Capture the cell that displays the provided text and extract its [x, y] central coordinate. 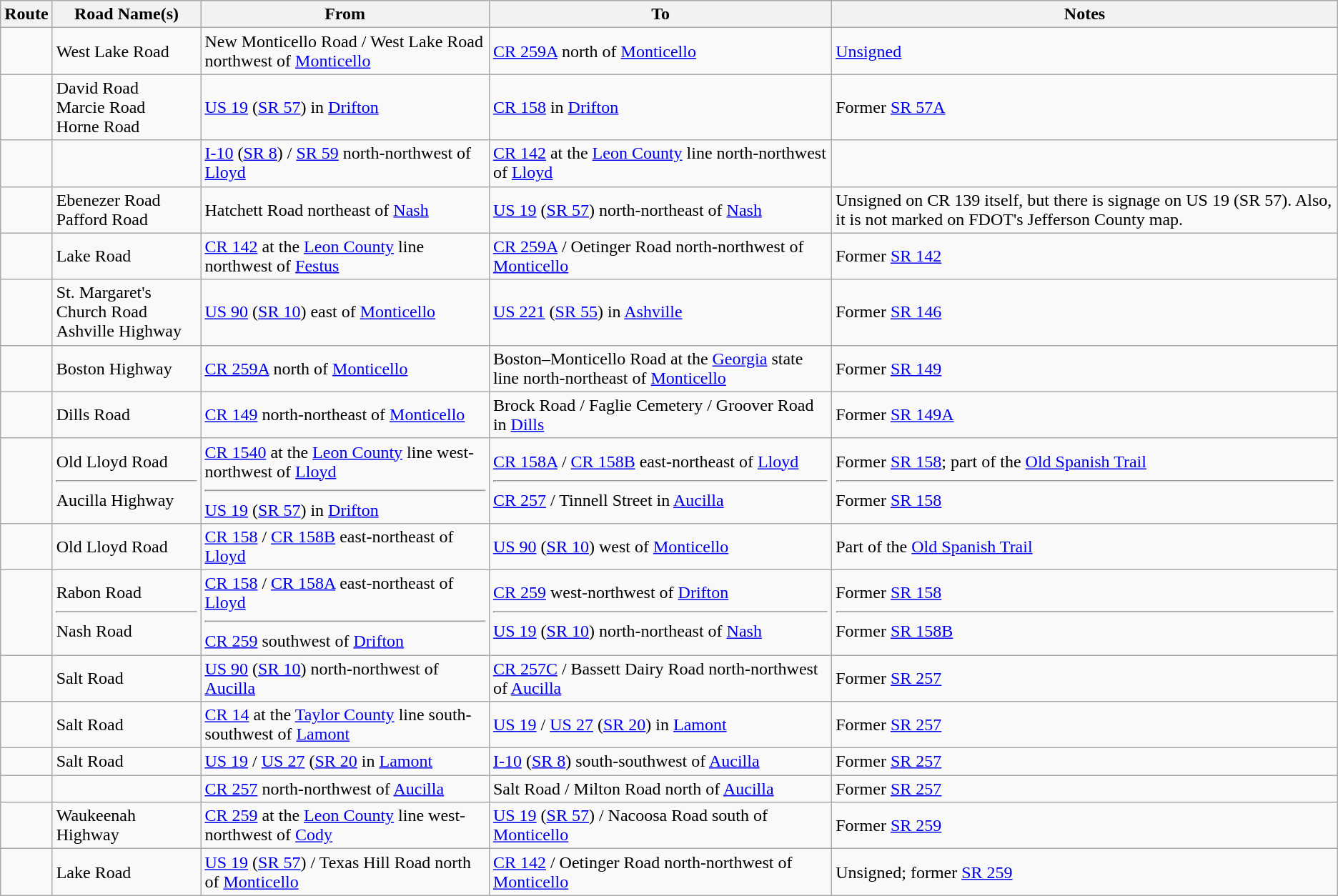
CR 259 west-northwest of DriftonUS 19 (SR 10) north-northeast of Nash [660, 612]
US 19 (SR 57) / Nacoosa Road south of Monticello [660, 826]
US 19 (SR 57) in Drifton [345, 107]
CR 158 / CR 158A east-northeast of LloydCR 259 southwest of Drifton [345, 612]
Former SR 57A [1085, 107]
Unsigned; former SR 259 [1085, 872]
I-10 (SR 8) south-southwest of Aucilla [660, 762]
Former SR 158Former SR 158B [1085, 612]
CR 14 at the Taylor County line south-southwest of Lamont [345, 725]
US 90 (SR 10) east of Monticello [345, 312]
CR 1540 at the Leon County line west-northwest of LloydUS 19 (SR 57) in Drifton [345, 480]
CR 149 north-northeast of Monticello [345, 414]
CR 142 / Oetinger Road north-northwest of Monticello [660, 872]
US 90 (SR 10) north-northwest of Aucilla [345, 677]
To [660, 14]
US 19 (SR 57) / Texas Hill Road north of Monticello [345, 872]
Part of the Old Spanish Trail [1085, 546]
Former SR 158; part of the Old Spanish TrailFormer SR 158 [1085, 480]
West Lake Road [127, 51]
Dills Road [127, 414]
Notes [1085, 14]
CR 158 / CR 158B east-northeast of Lloyd [345, 546]
From [345, 14]
CR 158 in Drifton [660, 107]
Former SR 259 [1085, 826]
Former SR 149A [1085, 414]
New Monticello Road / West Lake Road northwest of Monticello [345, 51]
US 19 / US 27 (SR 20) in Lamont [660, 725]
Rabon RoadNash Road [127, 612]
I-10 (SR 8) / SR 59 north-northwest of Lloyd [345, 163]
Boston Highway [127, 369]
CR 142 at the Leon County line northwest of Festus [345, 256]
Waukeenah Highway [127, 826]
US 19 (SR 57) north-northeast of Nash [660, 210]
CR 257C / Bassett Dairy Road north-northwest of Aucilla [660, 677]
Route [26, 14]
Unsigned on CR 139 itself, but there is signage on US 19 (SR 57). Also, it is not marked on FDOT's Jefferson County map. [1085, 210]
Road Name(s) [127, 14]
Old Lloyd Road [127, 546]
Hatchett Road northeast of Nash [345, 210]
US 221 (SR 55) in Ashville [660, 312]
CR 158A / CR 158B east-northeast of LloydCR 257 / Tinnell Street in Aucilla [660, 480]
St. Margaret's Church RoadAshville Highway [127, 312]
US 90 (SR 10) west of Monticello [660, 546]
CR 142 at the Leon County line north-northwest of Lloyd [660, 163]
Unsigned [1085, 51]
CR 257 north-northwest of Aucilla [345, 789]
Old Lloyd RoadAucilla Highway [127, 480]
Boston–Monticello Road at the Georgia state line north-northeast of Monticello [660, 369]
Salt Road / Milton Road north of Aucilla [660, 789]
Former SR 149 [1085, 369]
Brock Road / Faglie Cemetery / Groover Road in Dills [660, 414]
Ebenezer RoadPafford Road [127, 210]
CR 259A / Oetinger Road north-northwest of Monticello [660, 256]
US 19 / US 27 (SR 20 in Lamont [345, 762]
Former SR 142 [1085, 256]
Former SR 146 [1085, 312]
CR 259 at the Leon County line west-northwest of Cody [345, 826]
David RoadMarcie RoadHorne Road [127, 107]
